Detect which cell encompasses the target text, then output its [X, Y] center coordinate. 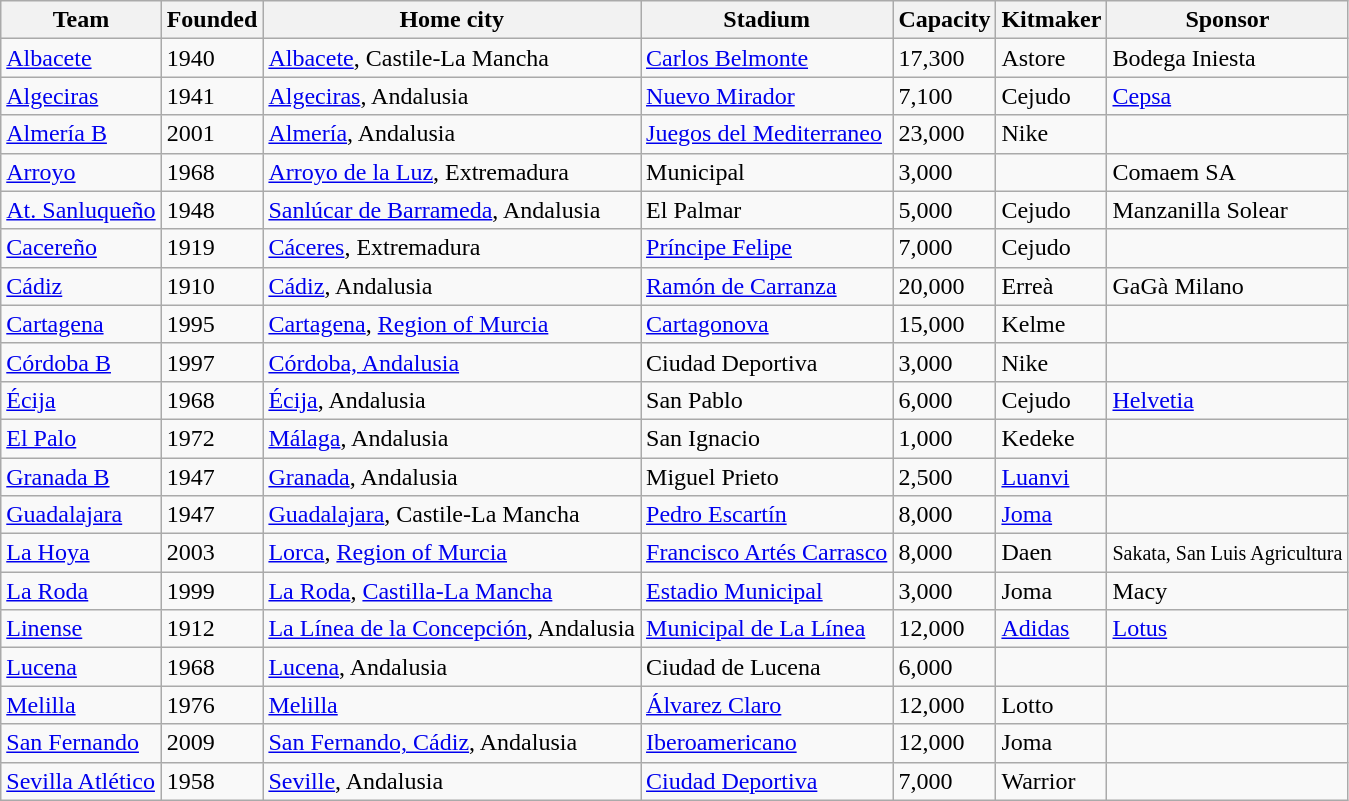
1997 [212, 362]
Sponsor [1228, 20]
Macy [1228, 591]
Sakata, San Luis Agricultura [1228, 553]
El Palmar [767, 210]
2009 [212, 743]
Juegos del Mediterraneo [767, 134]
Córdoba, Andalusia [452, 362]
Almería B [81, 134]
San Fernando [81, 743]
GaGà Milano [1228, 286]
Ramón de Carranza [767, 286]
Lucena, Andalusia [452, 667]
Estadio Municipal [767, 591]
17,300 [944, 58]
1948 [212, 210]
Bodega Iniesta [1228, 58]
Kedeke [1052, 438]
Arroyo [81, 172]
Écija, Andalusia [452, 400]
Granada, Andalusia [452, 477]
Álvarez Claro [767, 705]
El Palo [81, 438]
La Hoya [81, 553]
Adidas [1052, 629]
1999 [212, 591]
Manzanilla Solear [1228, 210]
Helvetia [1228, 400]
Capacity [944, 20]
Miguel Prieto [767, 477]
Algeciras [81, 96]
15,000 [944, 324]
Lotus [1228, 629]
Luanvi [1052, 477]
San Ignacio [767, 438]
Pedro Escartín [767, 515]
La Roda, Castilla-La Mancha [452, 591]
1941 [212, 96]
At. Sanluqueño [81, 210]
1912 [212, 629]
Lucena [81, 667]
Seville, Andalusia [452, 781]
Kelme [1052, 324]
Astore [1052, 58]
Cartagena [81, 324]
Home city [452, 20]
2001 [212, 134]
Écija [81, 400]
Municipal [767, 172]
Albacete, Castile-La Mancha [452, 58]
Erreà [1052, 286]
7,100 [944, 96]
Algeciras, Andalusia [452, 96]
1976 [212, 705]
1995 [212, 324]
1919 [212, 248]
Arroyo de la Luz, Extremadura [452, 172]
1958 [212, 781]
Kitmaker [1052, 20]
Sevilla Atlético [81, 781]
Cepsa [1228, 96]
23,000 [944, 134]
Cacereño [81, 248]
Linense [81, 629]
Francisco Artés Carrasco [767, 553]
20,000 [944, 286]
Cartagonova [767, 324]
Guadalajara [81, 515]
2,500 [944, 477]
1940 [212, 58]
2003 [212, 553]
Nuevo Mirador [767, 96]
San Fernando, Cádiz, Andalusia [452, 743]
1910 [212, 286]
Príncipe Felipe [767, 248]
La Línea de la Concepción, Andalusia [452, 629]
Cádiz, Andalusia [452, 286]
La Roda [81, 591]
Team [81, 20]
Cáceres, Extremadura [452, 248]
Iberoamericano [767, 743]
San Pablo [767, 400]
1972 [212, 438]
Founded [212, 20]
Municipal de La Línea [767, 629]
Stadium [767, 20]
Ciudad de Lucena [767, 667]
Warrior [1052, 781]
Daen [1052, 553]
Málaga, Andalusia [452, 438]
1,000 [944, 438]
Lorca, Region of Murcia [452, 553]
Cádiz [81, 286]
Almería, Andalusia [452, 134]
Lotto [1052, 705]
Granada B [81, 477]
Albacete [81, 58]
Guadalajara, Castile-La Mancha [452, 515]
Sanlúcar de Barrameda, Andalusia [452, 210]
5,000 [944, 210]
Comaem SA [1228, 172]
Carlos Belmonte [767, 58]
Córdoba B [81, 362]
Cartagena, Region of Murcia [452, 324]
